Detect which cell encompasses the target text, then output its (X, Y) center coordinate. 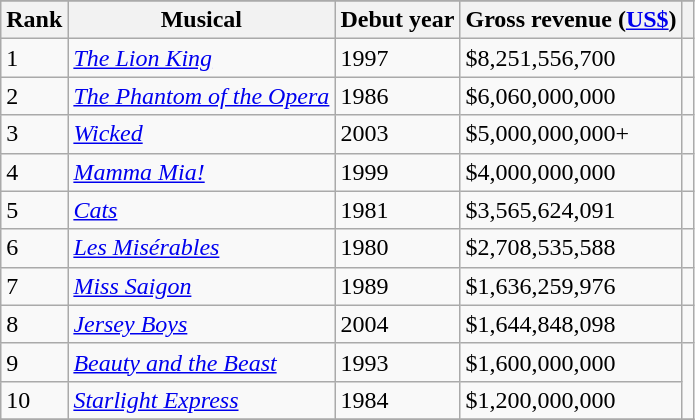
$3,565,624,091 (571, 210)
Cats (202, 210)
Beauty and the Beast (202, 362)
$1,200,000,000 (571, 400)
1984 (398, 400)
2004 (398, 324)
6 (34, 248)
Mamma Mia! (202, 172)
8 (34, 324)
4 (34, 172)
$1,644,848,098 (571, 324)
$4,000,000,000 (571, 172)
Starlight Express (202, 400)
Rank (34, 20)
1999 (398, 172)
Jersey Boys (202, 324)
1981 (398, 210)
1997 (398, 58)
Gross revenue (US$) (571, 20)
1 (34, 58)
Debut year (398, 20)
7 (34, 286)
$1,636,259,976 (571, 286)
Musical (202, 20)
The Phantom of the Opera (202, 96)
1980 (398, 248)
$5,000,000,000+ (571, 134)
$6,060,000,000 (571, 96)
1993 (398, 362)
2 (34, 96)
The Lion King (202, 58)
2003 (398, 134)
Les Misérables (202, 248)
Miss Saigon (202, 286)
$2,708,535,588 (571, 248)
1989 (398, 286)
Wicked (202, 134)
9 (34, 362)
3 (34, 134)
5 (34, 210)
$1,600,000,000 (571, 362)
$8,251,556,700 (571, 58)
1986 (398, 96)
10 (34, 400)
